Capture the cell that displays the provided text and extract its (X, Y) central coordinate. 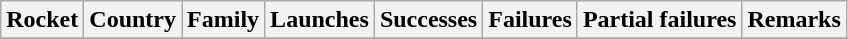
Failures (530, 20)
Successes (428, 20)
Partial failures (660, 20)
Remarks (794, 20)
Country (133, 20)
Launches (320, 20)
Family (224, 20)
Rocket (42, 20)
